Pinpoint the cell where the given text exists, returning its (x, y) midpoint coordinate. 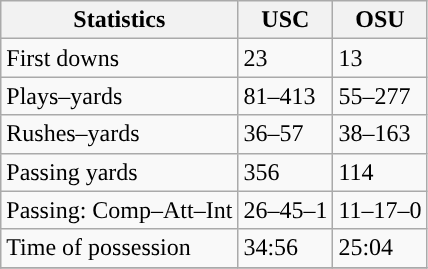
13 (380, 58)
81–413 (286, 96)
Passing yards (120, 172)
11–17–0 (380, 210)
Statistics (120, 20)
114 (380, 172)
Plays–yards (120, 96)
OSU (380, 20)
38–163 (380, 134)
356 (286, 172)
Rushes–yards (120, 134)
25:04 (380, 248)
USC (286, 20)
36–57 (286, 134)
Passing: Comp–Att–Int (120, 210)
26–45–1 (286, 210)
First downs (120, 58)
23 (286, 58)
55–277 (380, 96)
Time of possession (120, 248)
34:56 (286, 248)
